Identify which cell holds the provided text, then report its (x, y) central coordinate. 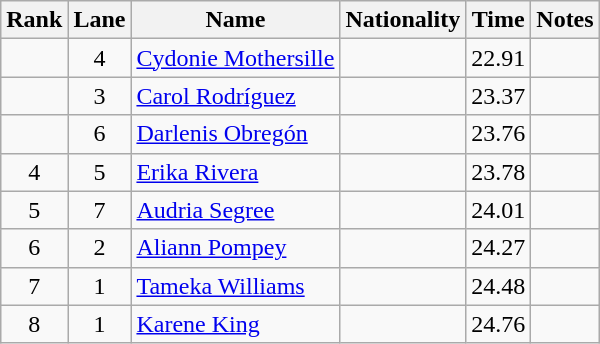
Lane (100, 20)
Name (236, 20)
24.27 (498, 248)
23.78 (498, 172)
8 (34, 324)
24.76 (498, 324)
22.91 (498, 58)
Carol Rodríguez (236, 96)
Aliann Pompey (236, 248)
Karene King (236, 324)
Erika Rivera (236, 172)
Darlenis Obregón (236, 134)
Time (498, 20)
23.37 (498, 96)
Nationality (403, 20)
Rank (34, 20)
3 (100, 96)
Cydonie Mothersille (236, 58)
24.01 (498, 210)
Tameka Williams (236, 286)
Audria Segree (236, 210)
24.48 (498, 286)
23.76 (498, 134)
Notes (565, 20)
2 (100, 248)
